Capture the cell that displays the provided text and extract its [X, Y] central coordinate. 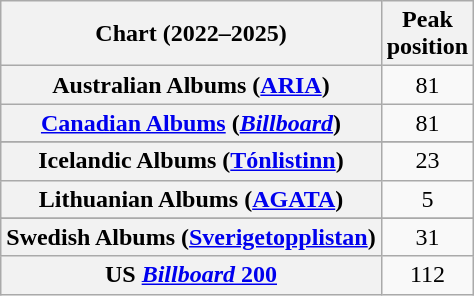
Chart (2022–2025) [191, 34]
US Billboard 200 [191, 275]
Icelandic Albums (Tónlistinn) [191, 161]
Lithuanian Albums (AGATA) [191, 199]
Australian Albums (ARIA) [191, 85]
31 [427, 237]
Swedish Albums (Sverigetopplistan) [191, 237]
112 [427, 275]
Peakposition [427, 34]
5 [427, 199]
23 [427, 161]
Canadian Albums (Billboard) [191, 123]
